For the text-containing cell, return its midpoint in (X, Y) coordinate format. 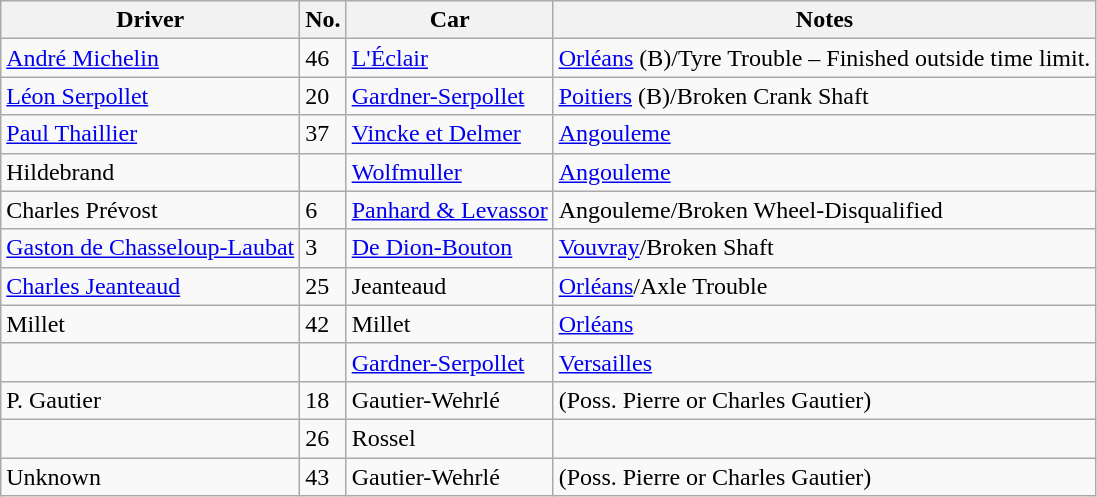
Poitiers (B)/Broken Crank Shaft (824, 96)
Orléans (B)/Tyre Trouble – Finished outside time limit. (824, 58)
Vouvray/Broken Shaft (824, 248)
6 (323, 210)
L'Éclair (450, 58)
26 (323, 438)
Wolfmuller (450, 172)
20 (323, 96)
3 (323, 248)
Angouleme/Broken Wheel-Disqualified (824, 210)
Vincke et Delmer (450, 134)
Orléans (824, 324)
Car (450, 20)
Unknown (150, 477)
Rossel (450, 438)
Charles Prévost (150, 210)
André Michelin (150, 58)
De Dion-Bouton (450, 248)
Versailles (824, 362)
P. Gautier (150, 400)
Jeanteaud (450, 286)
Charles Jeanteaud (150, 286)
Gaston de Chasseloup-Laubat (150, 248)
Panhard & Levassor (450, 210)
Paul Thaillier (150, 134)
Orléans/Axle Trouble (824, 286)
37 (323, 134)
Léon Serpollet (150, 96)
Notes (824, 20)
43 (323, 477)
No. (323, 20)
Hildebrand (150, 172)
42 (323, 324)
25 (323, 286)
46 (323, 58)
Driver (150, 20)
18 (323, 400)
